Search for the cell housing the specified text and yield its (x, y) center coordinate. 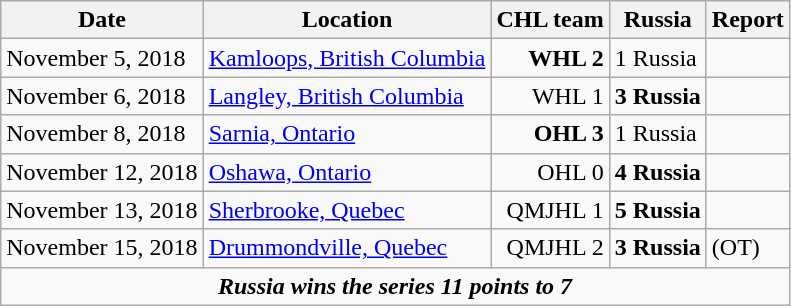
Kamloops, British Columbia (347, 58)
Russia (658, 20)
WHL 1 (550, 96)
QMJHL 2 (550, 248)
November 5, 2018 (102, 58)
Russia wins the series 11 points to 7 (396, 286)
Sarnia, Ontario (347, 134)
Sherbrooke, Quebec (347, 210)
5 Russia (658, 210)
WHL 2 (550, 58)
Langley, British Columbia (347, 96)
November 12, 2018 (102, 172)
(OT) (748, 248)
November 8, 2018 (102, 134)
QMJHL 1 (550, 210)
4 Russia (658, 172)
CHL team (550, 20)
November 6, 2018 (102, 96)
OHL 3 (550, 134)
November 15, 2018 (102, 248)
Location (347, 20)
Drummondville, Quebec (347, 248)
Report (748, 20)
November 13, 2018 (102, 210)
Date (102, 20)
Oshawa, Ontario (347, 172)
OHL 0 (550, 172)
